Capture the cell that displays the provided text and extract its [X, Y] central coordinate. 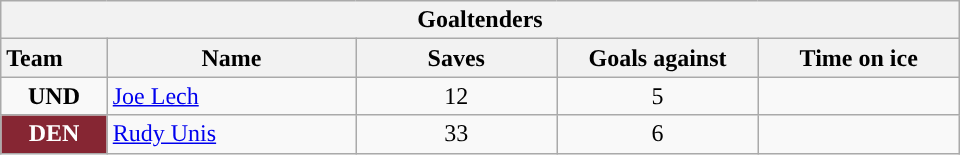
6 [658, 134]
Team [54, 58]
DEN [54, 134]
Name [231, 58]
33 [456, 134]
Saves [456, 58]
5 [658, 96]
Goaltenders [480, 20]
Rudy Unis [231, 134]
Time on ice [858, 58]
Goals against [658, 58]
12 [456, 96]
Joe Lech [231, 96]
UND [54, 96]
